From the cell containing the given text, extract its center point as [x, y] coordinate. 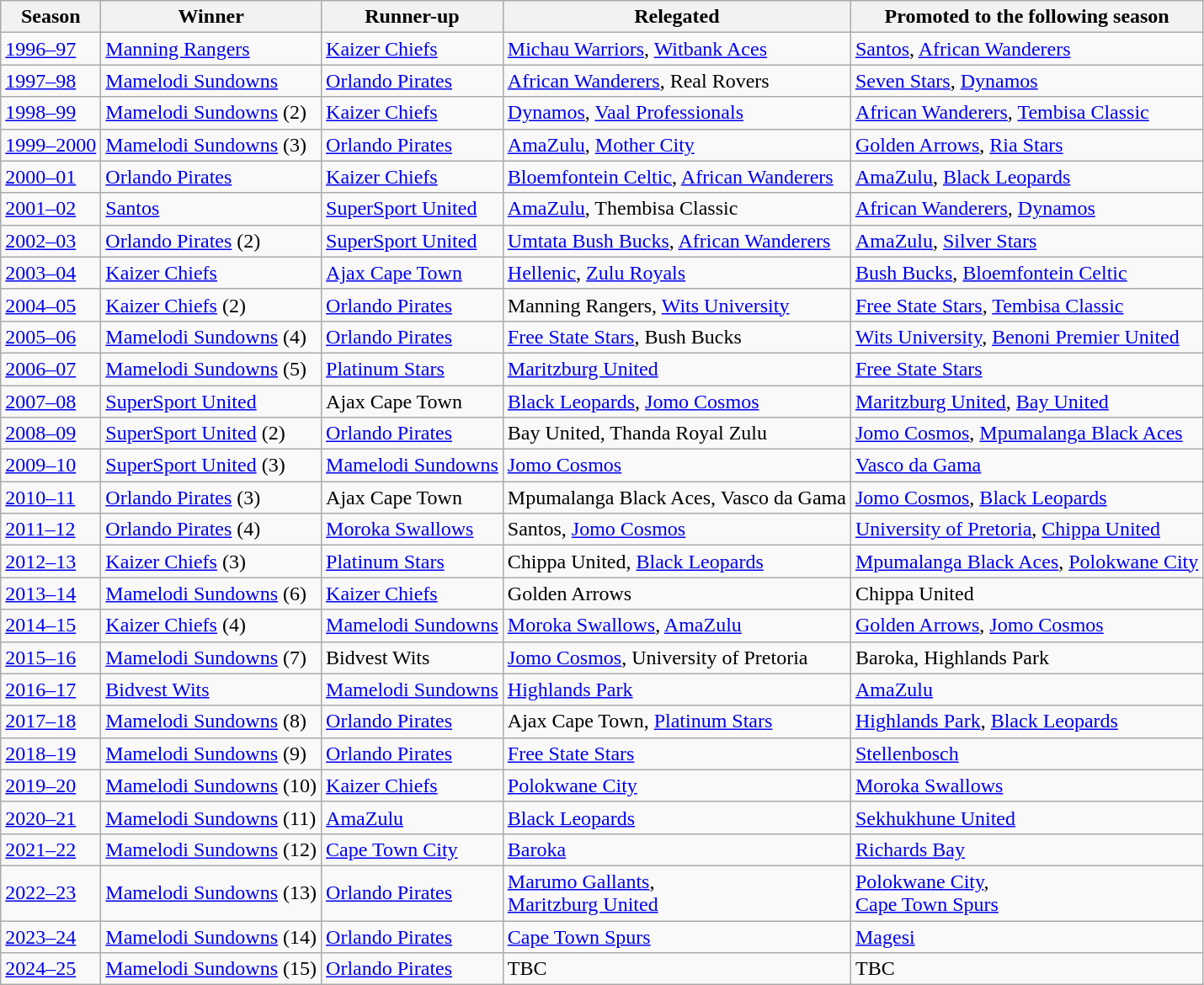
Kaizer Chiefs (3) [211, 562]
SuperSport United (3) [211, 466]
Ajax Cape Town, Platinum Stars [677, 721]
2021–22 [51, 849]
Bush Bucks, Bloemfontein Celtic [1026, 273]
Free State Stars, Bush Bucks [677, 337]
2001–02 [51, 209]
Mamelodi Sundowns (13) [211, 892]
Highlands Park [677, 689]
AmaZulu, Black Leopards [1026, 177]
1997–98 [51, 81]
Jomo Cosmos, Black Leopards [1026, 498]
1999–2000 [51, 145]
1998–99 [51, 113]
Orlando Pirates (3) [211, 498]
Mamelodi Sundowns (4) [211, 337]
2014–15 [51, 626]
Moroka Swallows, AmaZulu [677, 626]
2023–24 [51, 937]
Bloemfontein Celtic, African Wanderers [677, 177]
Jomo Cosmos [677, 466]
Mamelodi Sundowns (12) [211, 849]
Kaizer Chiefs (2) [211, 305]
Dynamos, Vaal Professionals [677, 113]
Cape Town City [413, 849]
2010–11 [51, 498]
2011–12 [51, 530]
Mpumalanga Black Aces, Polokwane City [1026, 562]
Mamelodi Sundowns (5) [211, 369]
Hellenic, Zulu Royals [677, 273]
AmaZulu, Silver Stars [1026, 241]
Magesi [1026, 937]
Mamelodi Sundowns (7) [211, 658]
2000–01 [51, 177]
AmaZulu, Mother City [677, 145]
Santos [211, 209]
Golden Arrows, Ria Stars [1026, 145]
Kaizer Chiefs (4) [211, 626]
Jomo Cosmos, Mpumalanga Black Aces [1026, 434]
Mamelodi Sundowns (9) [211, 753]
2019–20 [51, 785]
2005–06 [51, 337]
Santos, Jomo Cosmos [677, 530]
Mamelodi Sundowns (2) [211, 113]
Umtata Bush Bucks, African Wanderers [677, 241]
Mamelodi Sundowns (11) [211, 817]
Free State Stars, Tembisa Classic [1026, 305]
2002–03 [51, 241]
Marumo Gallants,Maritzburg United [677, 892]
2009–10 [51, 466]
Mamelodi Sundowns (6) [211, 594]
2017–18 [51, 721]
Manning Rangers, Wits University [677, 305]
Michau Warriors, Witbank Aces [677, 49]
2020–21 [51, 817]
Mamelodi Sundowns (14) [211, 937]
2004–05 [51, 305]
Baroka, Highlands Park [1026, 658]
Chippa United [1026, 594]
Mamelodi Sundowns (15) [211, 969]
2008–09 [51, 434]
Chippa United, Black Leopards [677, 562]
Promoted to the following season [1026, 17]
Richards Bay [1026, 849]
Orlando Pirates (4) [211, 530]
2012–13 [51, 562]
1996–97 [51, 49]
Highlands Park, Black Leopards [1026, 721]
Winner [211, 17]
Season [51, 17]
Sekhukhune United [1026, 817]
Maritzburg United, Bay United [1026, 402]
2022–23 [51, 892]
AmaZulu, Thembisa Classic [677, 209]
Polokwane City,Cape Town Spurs [1026, 892]
SuperSport United (2) [211, 434]
Mamelodi Sundowns (8) [211, 721]
Golden Arrows [677, 594]
Black Leopards [677, 817]
Mpumalanga Black Aces, Vasco da Gama [677, 498]
Mamelodi Sundowns (3) [211, 145]
Relegated [677, 17]
2007–08 [51, 402]
Cape Town Spurs [677, 937]
2018–19 [51, 753]
Vasco da Gama [1026, 466]
Manning Rangers [211, 49]
Black Leopards, Jomo Cosmos [677, 402]
Orlando Pirates (2) [211, 241]
2016–17 [51, 689]
African Wanderers, Real Rovers [677, 81]
University of Pretoria, Chippa United [1026, 530]
Polokwane City [677, 785]
African Wanderers, Dynamos [1026, 209]
Jomo Cosmos, University of Pretoria [677, 658]
Seven Stars, Dynamos [1026, 81]
African Wanderers, Tembisa Classic [1026, 113]
Mamelodi Sundowns (10) [211, 785]
Wits University, Benoni Premier United [1026, 337]
Bay United, Thanda Royal Zulu [677, 434]
Maritzburg United [677, 369]
2003–04 [51, 273]
Golden Arrows, Jomo Cosmos [1026, 626]
Runner-up [413, 17]
2013–14 [51, 594]
2015–16 [51, 658]
Santos, African Wanderers [1026, 49]
2006–07 [51, 369]
2024–25 [51, 969]
Stellenbosch [1026, 753]
Baroka [677, 849]
